For the text-containing cell, return its midpoint in [X, Y] coordinate format. 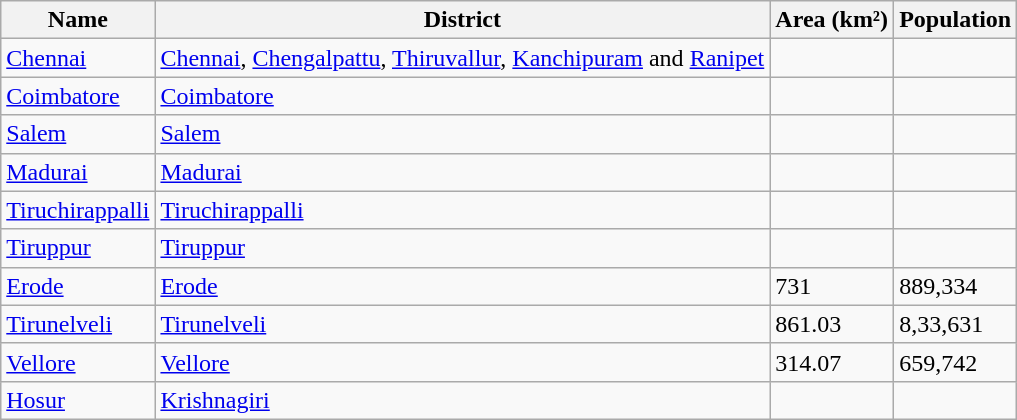
861.03 [832, 324]
District [462, 20]
731 [832, 286]
Chennai, Chengalpattu, Thiruvallur, Kanchipuram and Ranipet [462, 58]
Chennai [78, 58]
Krishnagiri [462, 400]
659,742 [956, 362]
Population [956, 20]
Area (km²) [832, 20]
889,334 [956, 286]
Name [78, 20]
314.07 [832, 362]
8,33,631 [956, 324]
Hosur [78, 400]
